Determine the [x, y] coordinate at the center of the cell enclosing the given text.  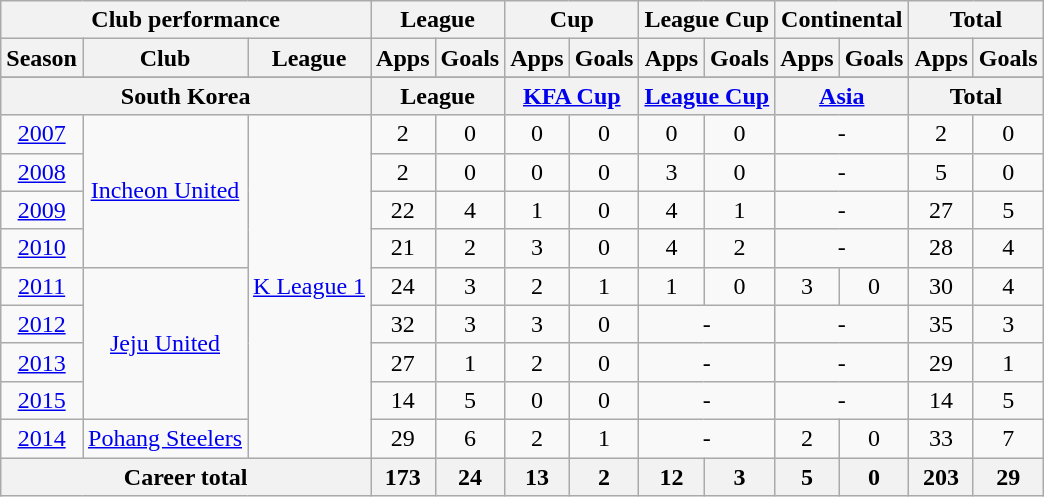
Season [42, 58]
Club performance [186, 20]
12 [672, 477]
South Korea [186, 96]
13 [537, 477]
Career total [186, 477]
2008 [42, 172]
Jeju United [164, 343]
22 [403, 210]
173 [403, 477]
K League 1 [310, 286]
2010 [42, 248]
21 [403, 248]
2013 [42, 362]
28 [941, 248]
6 [470, 438]
7 [1008, 438]
Incheon United [164, 191]
35 [941, 324]
30 [941, 286]
203 [941, 477]
2012 [42, 324]
Club [164, 58]
33 [941, 438]
KFA Cup [572, 96]
2015 [42, 400]
Pohang Steelers [164, 438]
32 [403, 324]
Asia [842, 96]
2011 [42, 286]
Cup [572, 20]
2014 [42, 438]
2009 [42, 210]
2007 [42, 134]
Continental [842, 20]
